Find where the given text appears and provide that cell's center as [X, Y] coordinate. 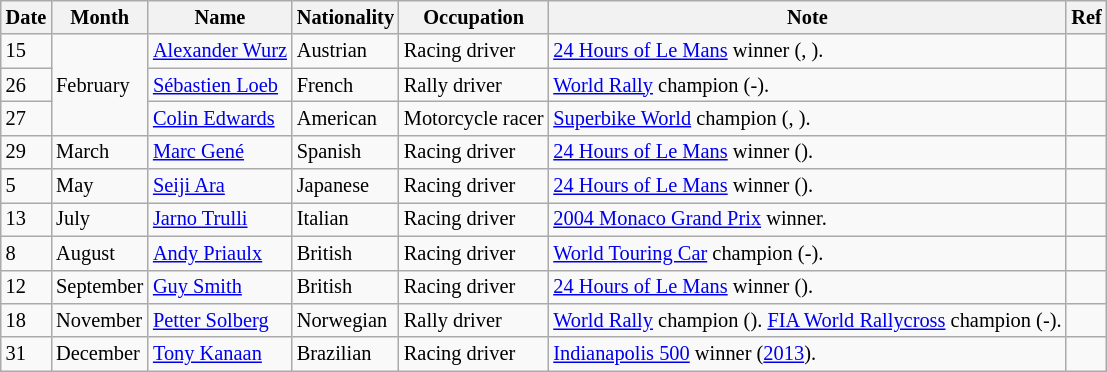
Superbike World champion (, ). [807, 118]
Brazilian [346, 354]
French [346, 85]
29 [26, 152]
Month [100, 17]
2004 Monaco Grand Prix winner. [807, 219]
Italian [346, 219]
World Rally champion (-). [807, 85]
Andy Priaulx [220, 253]
Date [26, 17]
26 [26, 85]
World Rally champion (). FIA World Rallycross champion (-). [807, 320]
Japanese [346, 186]
Indianapolis 500 winner (2013). [807, 354]
Motorcycle racer [474, 118]
August [100, 253]
Occupation [474, 17]
American [346, 118]
12 [26, 287]
Norwegian [346, 320]
Jarno Trulli [220, 219]
Seiji Ara [220, 186]
March [100, 152]
15 [26, 51]
Colin Edwards [220, 118]
5 [26, 186]
Name [220, 17]
Ref [1086, 17]
Sébastien Loeb [220, 85]
September [100, 287]
Guy Smith [220, 287]
8 [26, 253]
13 [26, 219]
Austrian [346, 51]
May [100, 186]
November [100, 320]
Spanish [346, 152]
February [100, 84]
Petter Solberg [220, 320]
December [100, 354]
Nationality [346, 17]
July [100, 219]
18 [26, 320]
24 Hours of Le Mans winner (, ). [807, 51]
31 [26, 354]
Tony Kanaan [220, 354]
Alexander Wurz [220, 51]
World Touring Car champion (-). [807, 253]
Note [807, 17]
27 [26, 118]
Marc Gené [220, 152]
